Determine the (x, y) coordinate at the center of the cell enclosing the given text.  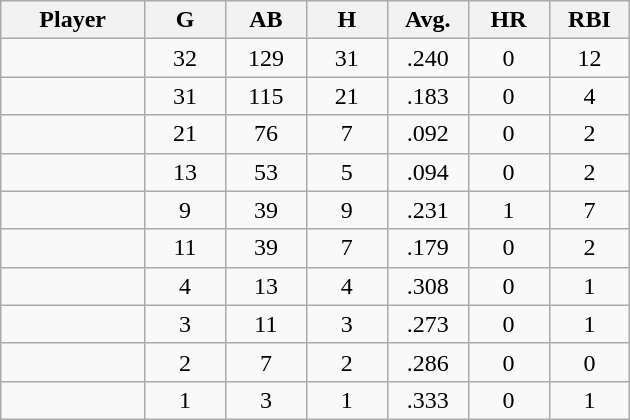
.273 (428, 324)
.240 (428, 58)
G (186, 20)
129 (266, 58)
Avg. (428, 20)
.308 (428, 286)
115 (266, 96)
H (346, 20)
RBI (590, 20)
32 (186, 58)
.333 (428, 400)
76 (266, 134)
12 (590, 58)
53 (266, 172)
.183 (428, 96)
Player (73, 20)
5 (346, 172)
.286 (428, 362)
.094 (428, 172)
AB (266, 20)
.179 (428, 248)
.092 (428, 134)
.231 (428, 210)
HR (508, 20)
